Search for the cell housing the specified text and yield its (X, Y) center coordinate. 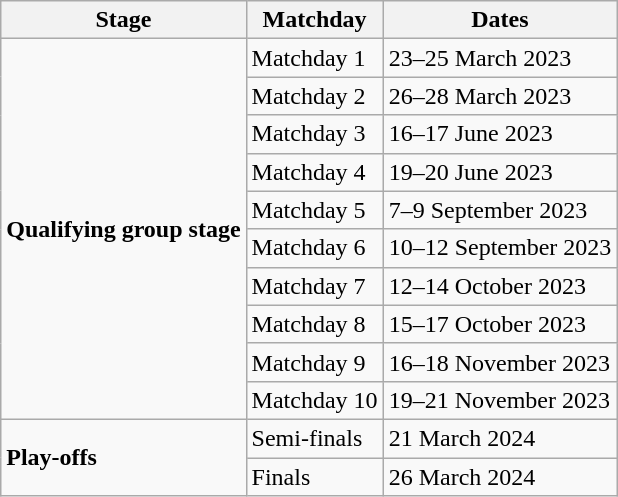
12–14 October 2023 (500, 286)
Matchday 10 (314, 400)
21 March 2024 (500, 438)
26–28 March 2023 (500, 96)
Stage (124, 20)
26 March 2024 (500, 477)
19–20 June 2023 (500, 172)
Qualifying group stage (124, 230)
Play-offs (124, 457)
16–18 November 2023 (500, 362)
Matchday 4 (314, 172)
7–9 September 2023 (500, 210)
Dates (500, 20)
23–25 March 2023 (500, 58)
Matchday (314, 20)
Matchday 2 (314, 96)
Matchday 5 (314, 210)
10–12 September 2023 (500, 248)
Matchday 9 (314, 362)
Matchday 6 (314, 248)
16–17 June 2023 (500, 134)
Semi-finals (314, 438)
Finals (314, 477)
Matchday 1 (314, 58)
Matchday 3 (314, 134)
15–17 October 2023 (500, 324)
Matchday 8 (314, 324)
Matchday 7 (314, 286)
19–21 November 2023 (500, 400)
